Capture the cell that displays the provided text and extract its [X, Y] central coordinate. 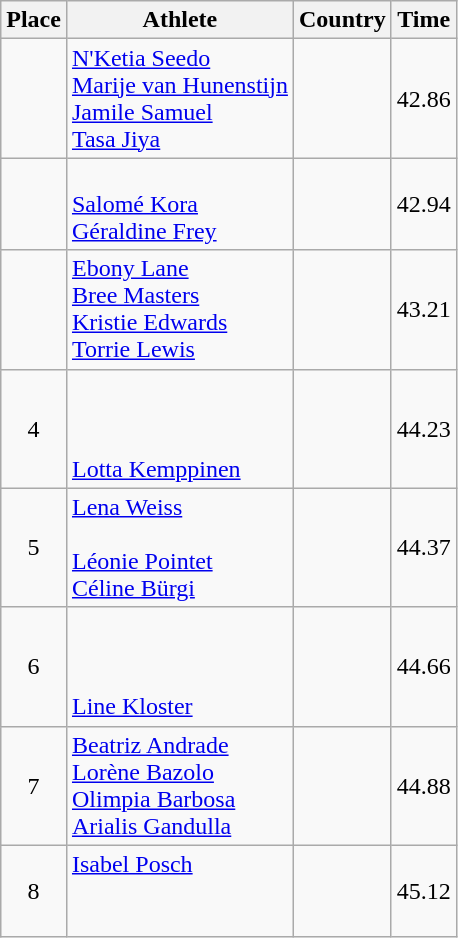
42.94 [424, 204]
8 [34, 891]
44.66 [424, 666]
7 [34, 786]
5 [34, 548]
Ebony LaneBree MastersKristie EdwardsTorrie Lewis [180, 310]
Beatriz AndradeLorène BazoloOlimpia BarbosaArialis Gandulla [180, 786]
Lotta Kemppinen [180, 428]
Isabel Posch [180, 891]
Country [342, 20]
Athlete [180, 20]
Place [34, 20]
Salomé KoraGéraldine Frey [180, 204]
N'Ketia SeedoMarije van HunenstijnJamile SamuelTasa Jiya [180, 98]
44.23 [424, 428]
44.88 [424, 786]
Time [424, 20]
4 [34, 428]
42.86 [424, 98]
43.21 [424, 310]
Line Kloster [180, 666]
Lena WeissLéonie PointetCéline Bürgi [180, 548]
45.12 [424, 891]
44.37 [424, 548]
6 [34, 666]
